Return (X, Y) of the center of cell containing provided text 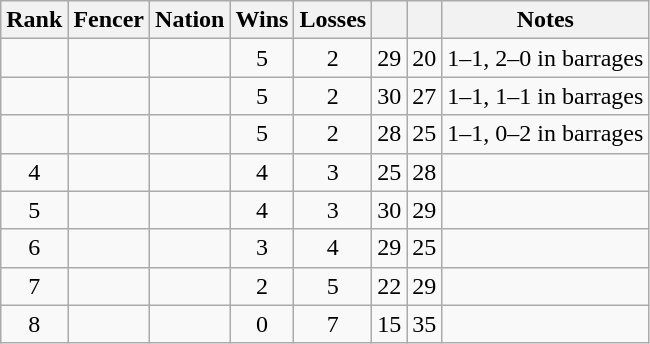
0 (262, 324)
Losses (333, 20)
Wins (262, 20)
Fencer (109, 20)
22 (390, 286)
Notes (546, 20)
1–1, 0–2 in barrages (546, 134)
Rank (34, 20)
1–1, 1–1 in barrages (546, 96)
6 (34, 248)
Nation (190, 20)
20 (424, 58)
8 (34, 324)
35 (424, 324)
15 (390, 324)
27 (424, 96)
1–1, 2–0 in barrages (546, 58)
